Locate the cell with the specified text and output its [x, y] center coordinate. 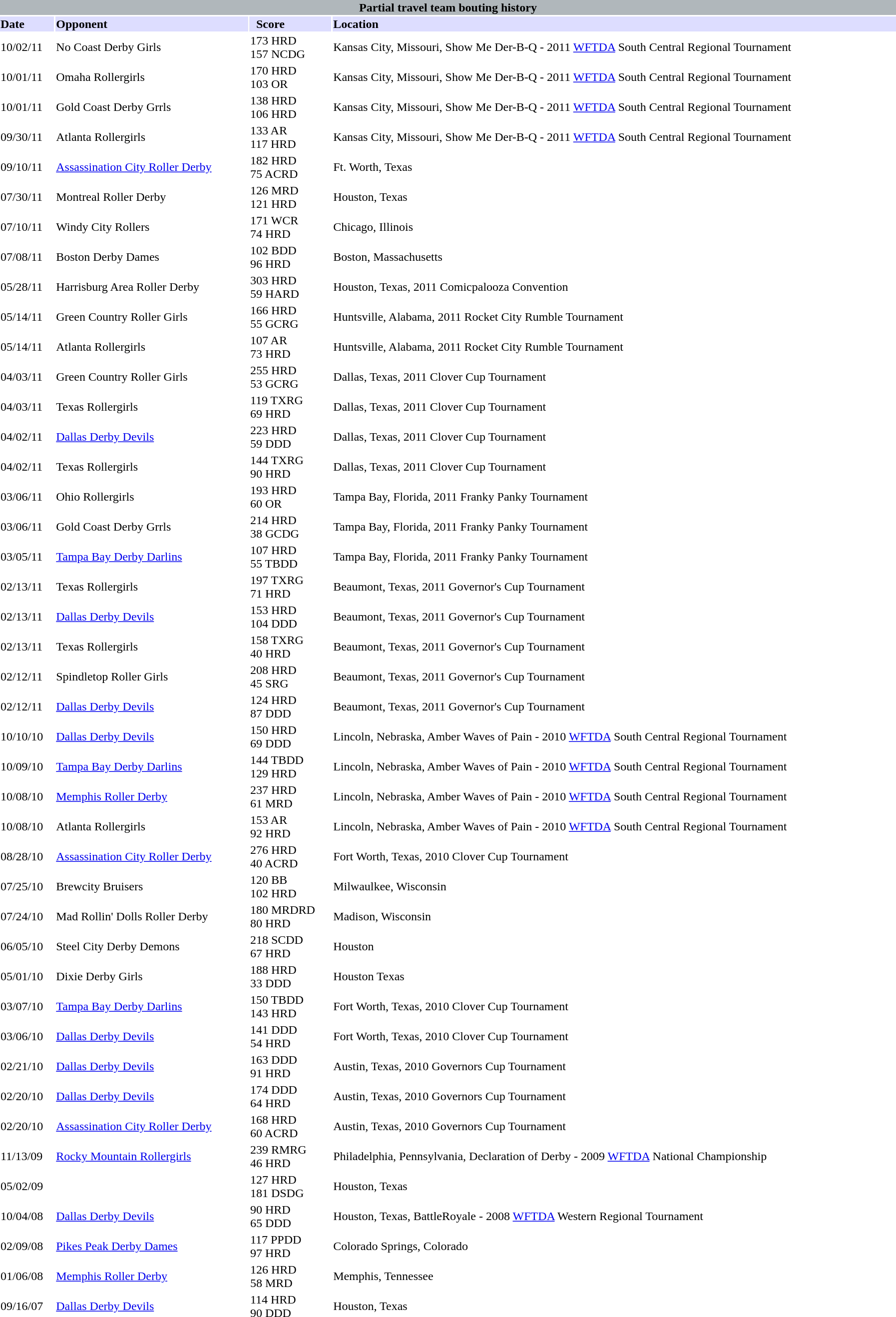
Dixie Derby Girls [152, 976]
188 HRD33 DDD [290, 976]
126 HRD 58 MRD [290, 1276]
Omaha Rollergirls [152, 77]
237 HRD61 MRD [290, 796]
Harrisburg Area Roller Derby [152, 287]
214 HRD38 GCDG [290, 527]
107 HRD55 TBDD [290, 557]
90 HRD 65 DDD [290, 1216]
180 MRDRD80 HRD [290, 916]
303 HRD59 HARD [290, 287]
Windy City Rollers [152, 227]
182 HRD75 ACRD [290, 167]
255 HRD53 GCRG [290, 377]
163 DDD91 HRD [290, 1066]
239 RMRG46 HRD [290, 1156]
127 HRD181 DSDG [290, 1186]
Brewcity Bruisers [152, 886]
No Coast Derby Girls [152, 47]
117 PPDD 97 HRD [290, 1246]
107 AR73 HRD [290, 347]
138 HRD106 HRD [290, 107]
Pikes Peak Derby Dames [152, 1246]
Steel City Derby Demons [152, 946]
124 HRD87 DDD [290, 706]
166 HRD55 GCRG [290, 317]
102 BDD96 HRD [290, 257]
218 SCDD67 HRD [290, 946]
Boston Derby Dames [152, 257]
144 TBDD129 HRD [290, 766]
Montreal Roller Derby [152, 197]
208 HRD45 SRG [290, 676]
119 TXRG69 HRD [290, 407]
168 HRD60 ACRD [290, 1126]
173 HRD157 NCDG [290, 47]
193 HRD60 OR [290, 497]
276 HRD40 ACRD [290, 856]
120 BB102 HRD [290, 886]
174 DDD64 HRD [290, 1096]
171 WCR74 HRD [290, 227]
150 TBDD143 HRD [290, 1006]
133 AR117 HRD [290, 137]
158 TXRG40 HRD [290, 647]
150 HRD69 DDD [290, 736]
223 HRD59 DDD [290, 437]
Ohio Rollergirls [152, 497]
126 MRD121 HRD [290, 197]
141 DDD54 HRD [290, 1036]
144 TXRG90 HRD [290, 467]
Spindletop Roller Girls [152, 676]
Mad Rollin' Dolls Roller Derby [152, 916]
197 TXRG71 HRD [290, 587]
Rocky Mountain Rollergirls [152, 1156]
Opponent [152, 24]
153 AR92 HRD [290, 826]
170 HRD103 OR [290, 77]
153 HRD104 DDD [290, 617]
Score [290, 24]
